Provide the [x, y] coordinate of the cell's center where the given text is located.  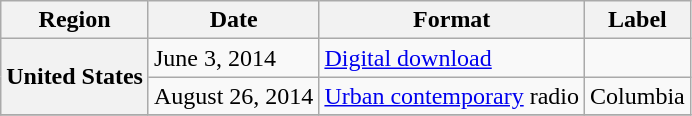
Date [233, 20]
June 3, 2014 [233, 58]
Region [75, 20]
United States [75, 77]
Format [452, 20]
August 26, 2014 [233, 96]
Columbia [638, 96]
Urban contemporary radio [452, 96]
Digital download [452, 58]
Label [638, 20]
